Capture the cell that displays the provided text and extract its [X, Y] central coordinate. 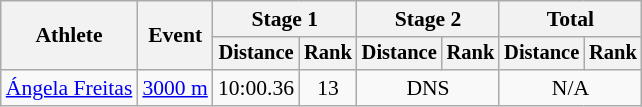
Ángela Freitas [70, 88]
N/A [570, 88]
10:00.36 [256, 88]
Stage 2 [428, 19]
Event [174, 36]
Stage 1 [285, 19]
DNS [428, 88]
3000 m [174, 88]
13 [328, 88]
Total [570, 19]
Athlete [70, 36]
